For the text-containing cell, return its midpoint in (x, y) coordinate format. 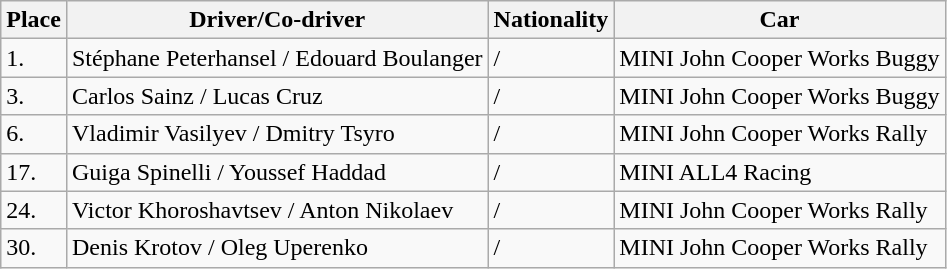
3. (34, 96)
17. (34, 172)
Guiga Spinelli / Youssef Haddad (277, 172)
Carlos Sainz / Lucas Cruz (277, 96)
Nationality (551, 20)
MINI ALL4 Racing (780, 172)
Stéphane Peterhansel / Edouard Boulanger (277, 58)
Place (34, 20)
Vladimir Vasilyev / Dmitry Tsyro (277, 134)
Denis Krotov / Oleg Uperenko (277, 248)
Victor Khoroshavtsev / Anton Nikolaev (277, 210)
Driver/Co-driver (277, 20)
Car (780, 20)
1. (34, 58)
6. (34, 134)
30. (34, 248)
24. (34, 210)
